For the text-containing cell, return its midpoint in [x, y] coordinate format. 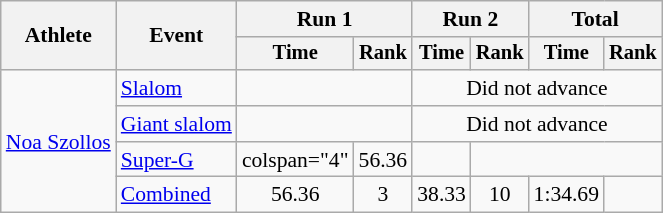
3 [384, 195]
colspan="4" [296, 160]
Total [596, 19]
Athlete [58, 36]
Event [176, 36]
Run 2 [470, 19]
Run 1 [324, 19]
38.33 [442, 195]
Noa Szollos [58, 141]
Combined [176, 195]
Giant slalom [176, 124]
Slalom [176, 88]
Super-G [176, 160]
1:34.69 [566, 195]
10 [500, 195]
